Search for the cell housing the specified text and yield its [x, y] center coordinate. 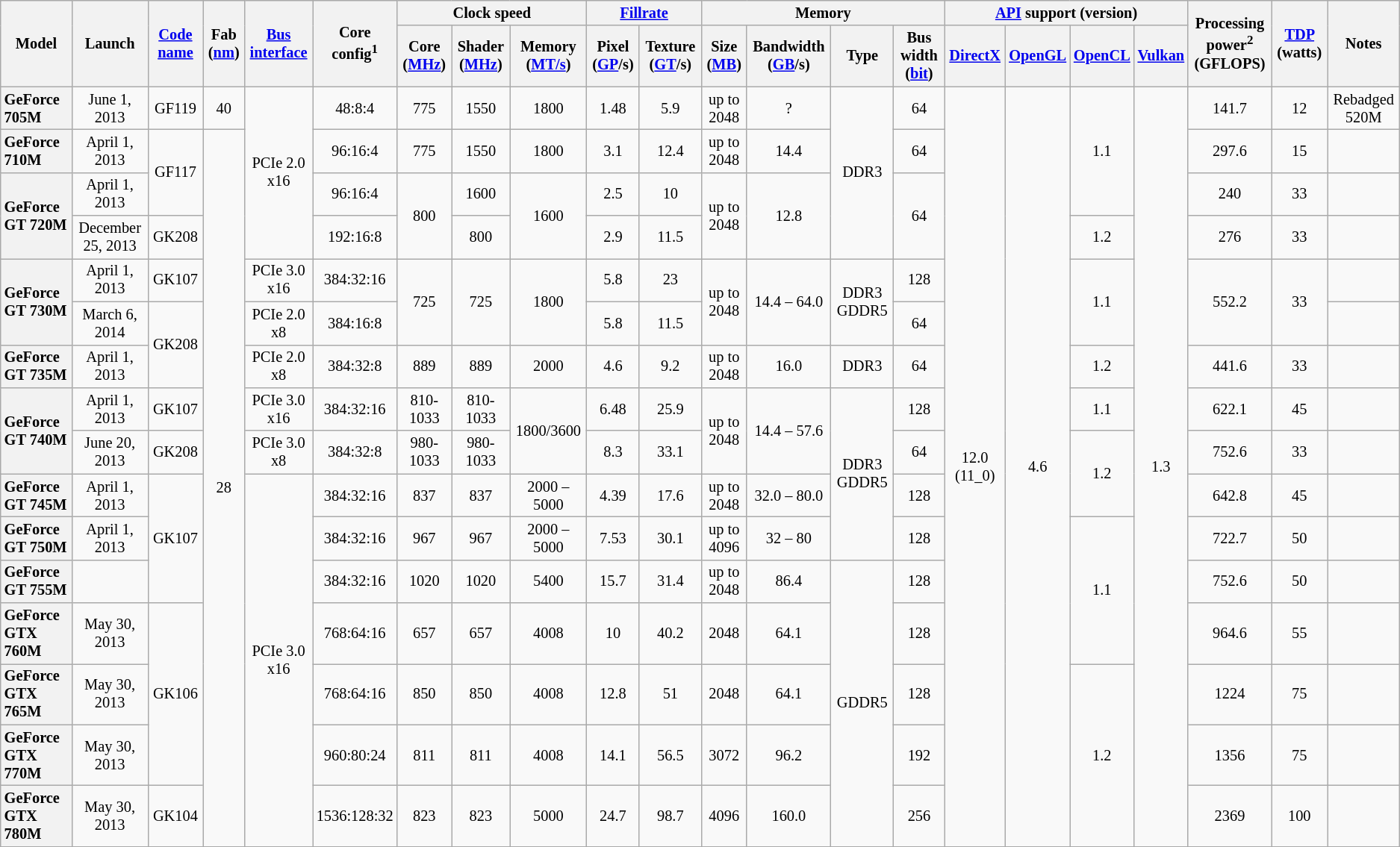
GeForce GT 755M [36, 581]
Notes [1363, 43]
Bus width (bit) [919, 56]
TDP (watts) [1299, 43]
23 [671, 280]
1536:128:32 [354, 816]
56.5 [671, 755]
DirectX [975, 56]
14.4 – 57.6 [788, 430]
GeForce GT 745M [36, 496]
GF117 [175, 172]
86.4 [788, 581]
Clock speed [492, 13]
276 [1230, 237]
40.2 [671, 634]
Rebadged 520M [1363, 108]
256 [919, 816]
GeForce GTX 760M [36, 634]
96.2 [788, 755]
8.3 [613, 452]
33.1 [671, 452]
2369 [1230, 816]
24.7 [613, 816]
141.7 [1230, 108]
15.7 [613, 581]
2.9 [613, 237]
5000 [548, 816]
32 – 80 [788, 538]
API support (version) [1066, 13]
GeForce 705M [36, 108]
1356 [1230, 755]
12 [1299, 108]
March 6, 2014 [110, 323]
GeForce GT 735M [36, 366]
Memory [823, 13]
Model [36, 43]
14.4 – 64.0 [788, 301]
28 [224, 488]
9.2 [671, 366]
30.1 [671, 538]
GF119 [175, 108]
40 [224, 108]
3072 [724, 755]
1224 [1230, 694]
31.4 [671, 581]
PCIe 3.0 x8 [279, 452]
Processing power2 (GFLOPS) [1230, 43]
Core (MHz) [424, 56]
GeForce GT 740M [36, 430]
6.48 [613, 409]
297.6 [1230, 151]
960:80:24 [354, 755]
GeForce GT 750M [36, 538]
15 [1299, 151]
5.9 [671, 108]
Memory (MT/s) [548, 56]
55 [1299, 634]
160.0 [788, 816]
Type [862, 56]
384:16:8 [354, 323]
Fillrate [644, 13]
4.39 [613, 496]
51 [671, 694]
16.0 [788, 366]
Core config1 [354, 43]
642.8 [1230, 496]
192 [919, 755]
1.3 [1161, 466]
964.6 [1230, 634]
Bus interface [279, 43]
14.4 [788, 151]
17.6 [671, 496]
up to 4096 [724, 538]
Bandwidth (GB/s) [788, 56]
240 [1230, 194]
1800/3600 [548, 430]
GeForce GTX 770M [36, 755]
12.0 (11_0) [975, 466]
32.0 – 80.0 [788, 496]
Vulkan [1161, 56]
192:16:8 [354, 237]
4096 [724, 816]
25.9 [671, 409]
5400 [548, 581]
Shader (MHz) [481, 56]
PCIe 2.0 x16 [279, 173]
GK106 [175, 694]
48:8:4 [354, 108]
December 25, 2013 [110, 237]
2.5 [613, 194]
Launch [110, 43]
GeForce GTX 765M [36, 694]
Size (MB) [724, 56]
722.7 [1230, 538]
Texture (GT/s) [671, 56]
7.53 [613, 538]
GeForce GTX 780M [36, 816]
622.1 [1230, 409]
GeForce 710M [36, 151]
Code name [175, 43]
552.2 [1230, 301]
441.6 [1230, 366]
14.1 [613, 755]
June 20, 2013 [110, 452]
12.4 [671, 151]
GeForce GT 730M [36, 301]
1.48 [613, 108]
OpenGL [1038, 56]
GeForce GT 720M [36, 215]
2000 [548, 366]
GDDR5 [862, 703]
June 1, 2013 [110, 108]
OpenCL [1102, 56]
Pixel (GP/s) [613, 56]
100 [1299, 816]
GK104 [175, 816]
3.1 [613, 151]
98.7 [671, 816]
Fab (nm) [224, 43]
? [788, 108]
